Extract the (X, Y) coordinate from the center of the cell holding the provided text.  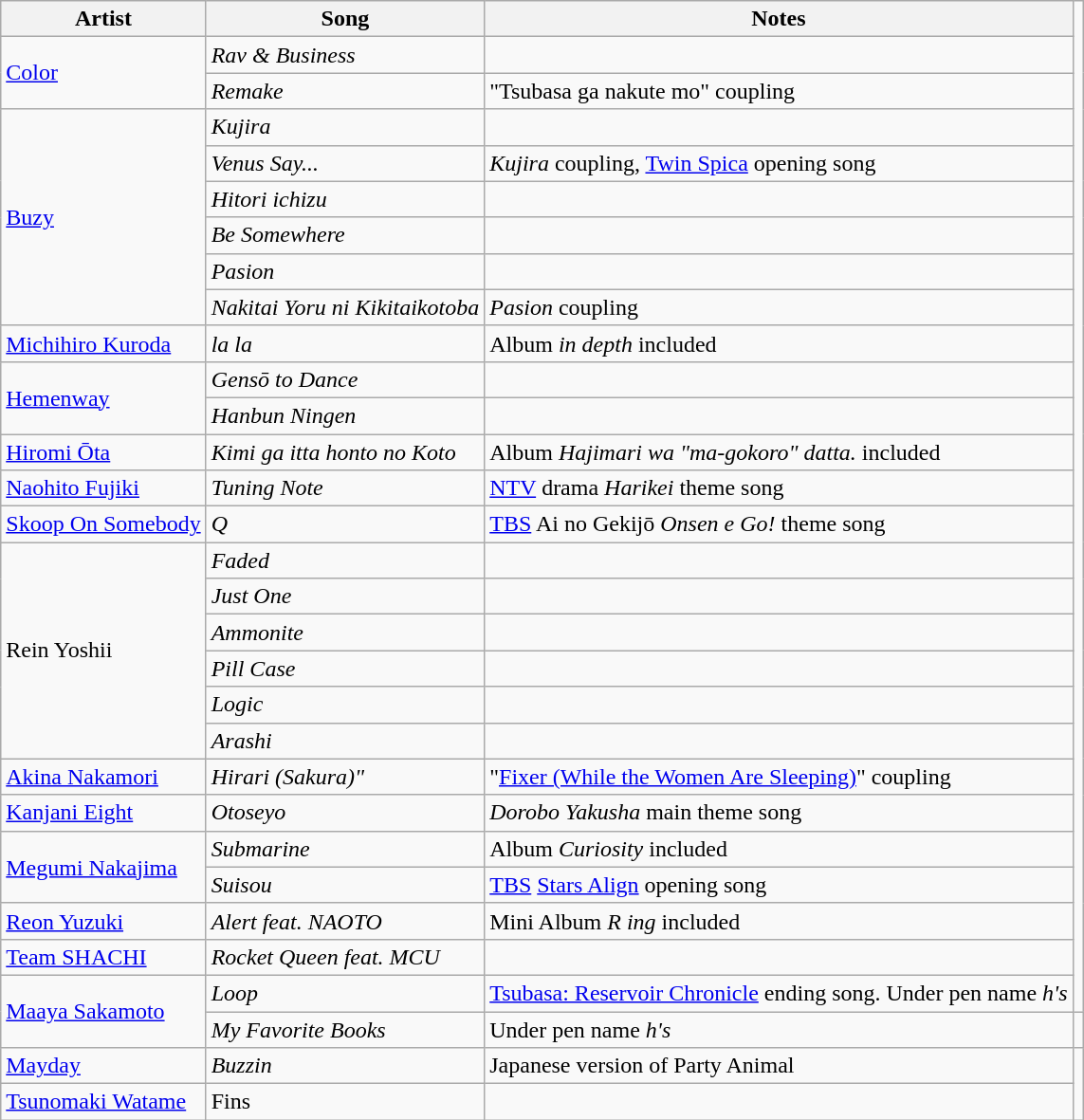
Buzzin (345, 1066)
Mayday (103, 1066)
Ammonite (345, 633)
Hiromi Ōta (103, 452)
Gensō to Dance (345, 379)
Venus Say... (345, 163)
Q (345, 524)
Album Hajimari wa "ma-gokoro" datta. included (779, 452)
Fins (345, 1102)
Under pen name h's (779, 1029)
Loop (345, 993)
Artist (103, 19)
Alert feat. NAOTO (345, 921)
Hitori ichizu (345, 199)
Remake (345, 91)
Faded (345, 560)
Mini Album R ing included (779, 921)
Hemenway (103, 397)
"Tsubasa ga nakute mo" coupling (779, 91)
Megumi Nakajima (103, 867)
Notes (779, 19)
Team SHACHI (103, 957)
Reon Yuzuki (103, 921)
Dorobo Yakusha main theme song (779, 813)
TBS Ai no Gekijō Onsen e Go! theme song (779, 524)
Rein Yoshii (103, 651)
Suisou (345, 885)
Pasion (345, 271)
Japanese version of Party Animal (779, 1066)
Otoseyo (345, 813)
Logic (345, 705)
Naohito Fujiki (103, 488)
Album Curiosity included (779, 849)
Album in depth included (779, 343)
Be Somewhere (345, 235)
Kimi ga itta honto no Koto (345, 452)
Tuning Note (345, 488)
la la (345, 343)
Skoop On Somebody (103, 524)
Kujira coupling, Twin Spica opening song (779, 163)
Color (103, 73)
Maaya Sakamoto (103, 1011)
Nakitai Yoru ni Kikitaikotoba (345, 307)
Tsubasa: Reservoir Chronicle ending song. Under pen name h's (779, 993)
Pill Case (345, 669)
Song (345, 19)
My Favorite Books (345, 1029)
TBS Stars Align opening song (779, 885)
Just One (345, 597)
"Fixer (While the Women Are Sleeping)" coupling (779, 777)
Michihiro Kuroda (103, 343)
Hirari (Sakura)" (345, 777)
Pasion coupling (779, 307)
Akina Nakamori (103, 777)
Kanjani Eight (103, 813)
Arashi (345, 741)
Tsunomaki Watame (103, 1102)
Rocket Queen feat. MCU (345, 957)
Submarine (345, 849)
Buzy (103, 217)
NTV drama Harikei theme song (779, 488)
Hanbun Ningen (345, 415)
Kujira (345, 127)
Rav & Business (345, 55)
